Pinpoint the cell where the given text exists, returning its [X, Y] midpoint coordinate. 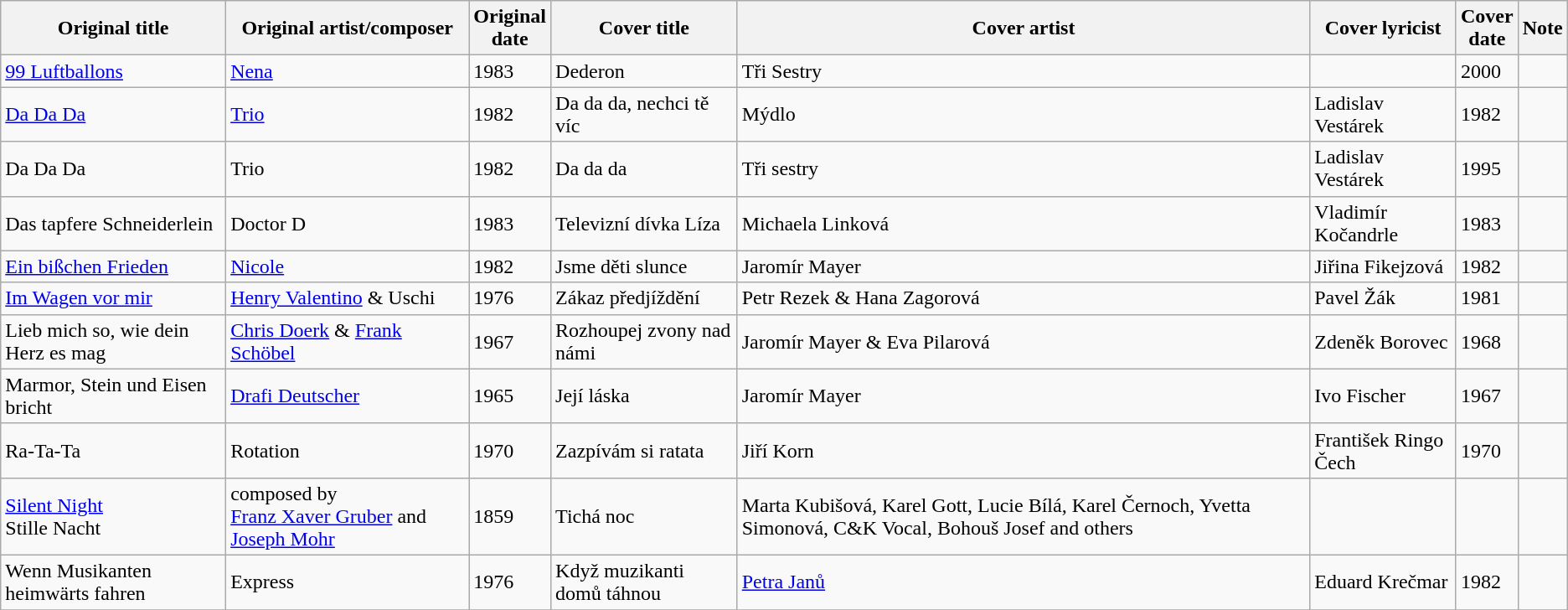
Michaela Linková [1024, 223]
Zazpívám si ratata [645, 451]
Rozhoupej zvony nad námi [645, 342]
Chris Doerk & Frank Schöbel [348, 342]
Jsme děti slunce [645, 266]
Její láska [645, 395]
Marta Kubišová, Karel Gott, Lucie Bílá, Karel Černoch, Yvetta Simonová, C&K Vocal, Bohouš Josef and others [1024, 516]
Im Wagen vor mir [114, 298]
Marmor, Stein und Eisen bricht [114, 395]
Když muzikanti domů táhnou [645, 582]
Wenn Musikanten heimwärts fahren [114, 582]
Silent Night Stille Nacht [114, 516]
99 Luftballons [114, 71]
Original date [510, 28]
Tři sestry [1024, 169]
Das tapfere Schneiderlein [114, 223]
Mýdlo [1024, 114]
2000 [1487, 71]
Petr Rezek & Hana Zagorová [1024, 298]
Lieb mich so, wie dein Herz es mag [114, 342]
Zdeněk Borovec [1384, 342]
Televizní dívka Líza [645, 223]
1968 [1487, 342]
Doctor D [348, 223]
Henry Valentino & Uschi [348, 298]
1859 [510, 516]
Tichá noc [645, 516]
Drafi Deutscher [348, 395]
Pavel Žák [1384, 298]
Ivo Fischer [1384, 395]
Eduard Krečmar [1384, 582]
František Ringo Čech [1384, 451]
Note [1543, 28]
Cover artist [1024, 28]
Petra Janů [1024, 582]
Zákaz předjíždění [645, 298]
1995 [1487, 169]
Jiřina Fikejzová [1384, 266]
Da da da, nechci tě víc [645, 114]
Dederon [645, 71]
Original title [114, 28]
Tři Sestry [1024, 71]
Rotation [348, 451]
Jiří Korn [1024, 451]
Cover lyricist [1384, 28]
composed by Franz Xaver Gruber and Joseph Mohr [348, 516]
Jaromír Mayer & Eva Pilarová [1024, 342]
Nena [348, 71]
Da da da [645, 169]
Original artist/composer [348, 28]
Nicole [348, 266]
Vladimír Kočandrle [1384, 223]
Cover date [1487, 28]
1981 [1487, 298]
Express [348, 582]
Cover title [645, 28]
Ein bißchen Frieden [114, 266]
1965 [510, 395]
Ra-Ta-Ta [114, 451]
